Output the [x, y] coordinate of the center of the cell containing the given text.  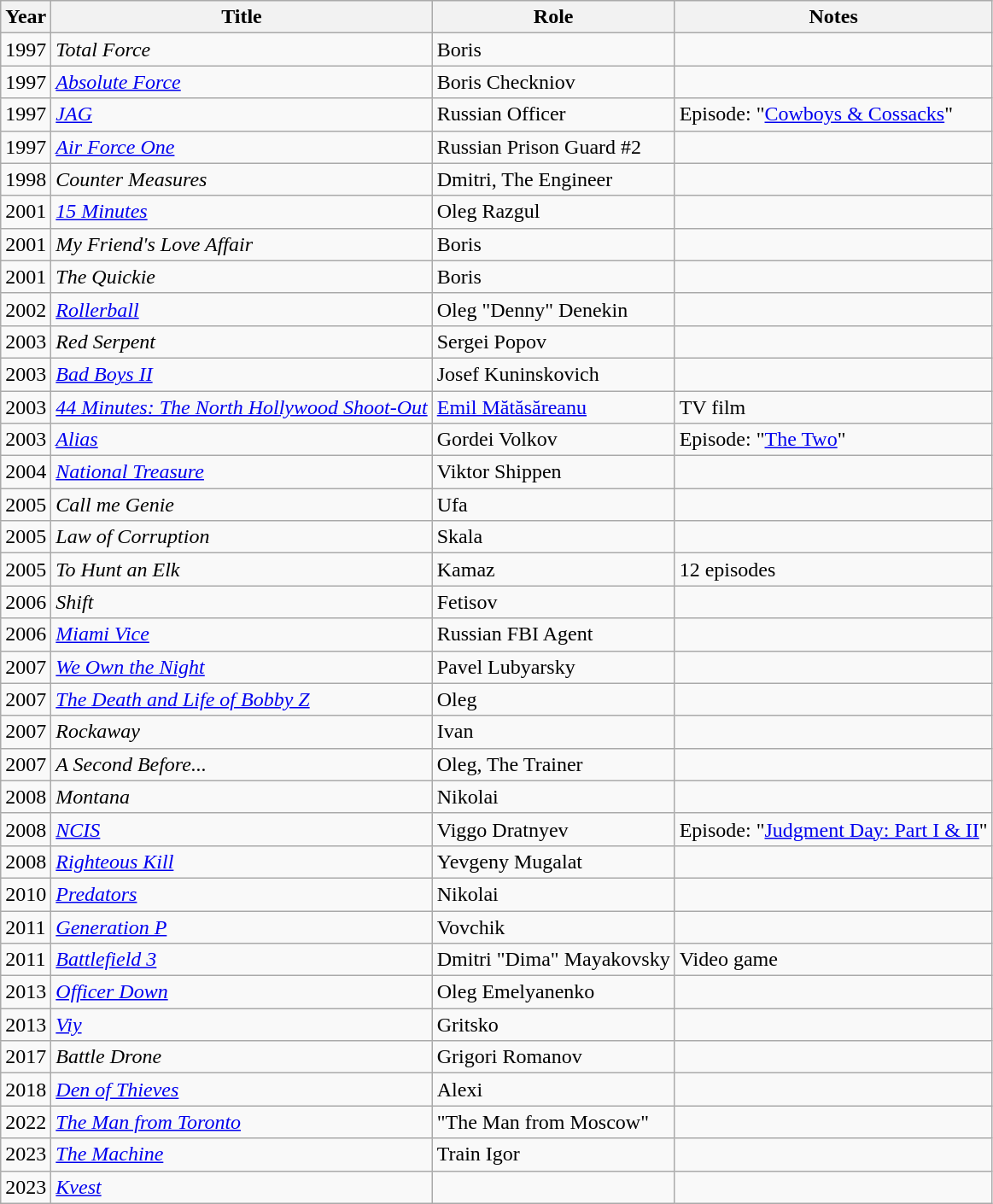
We Own the Night [242, 667]
Shift [242, 602]
Alias [242, 440]
Episode: "Judgment Day: Part I & II" [833, 829]
Boris Checkniov [553, 82]
Josef Kuninskovich [553, 374]
Year [26, 17]
2017 [26, 1057]
Episode: "The Two" [833, 440]
Officer Down [242, 992]
15 Minutes [242, 212]
A Second Before... [242, 764]
Vovchik [553, 926]
1998 [26, 179]
2010 [26, 894]
Gritsko [553, 1025]
"The Man from Moscow" [553, 1122]
Kamaz [553, 570]
Oleg, The Trainer [553, 764]
Dmitri, The Engineer [553, 179]
Skala [553, 537]
Grigori Romanov [553, 1057]
Call me Genie [242, 505]
Gordei Volkov [553, 440]
Righteous Kill [242, 862]
Russian FBI Agent [553, 634]
Fetisov [553, 602]
Counter Measures [242, 179]
Battle Drone [242, 1057]
2018 [26, 1090]
Generation P [242, 926]
Law of Corruption [242, 537]
Russian Prison Guard #2 [553, 147]
Oleg [553, 699]
Sergei Popov [553, 342]
The Machine [242, 1154]
Viktor Shippen [553, 472]
My Friend's Love Affair [242, 244]
Emil Mătăsăreanu [553, 407]
Oleg "Denny" Denekin [553, 309]
Air Force One [242, 147]
Predators [242, 894]
Title [242, 17]
2004 [26, 472]
Pavel Lubyarsky [553, 667]
Battlefield 3 [242, 960]
Russian Officer [553, 114]
Role [553, 17]
Notes [833, 17]
Yevgeny Mugalat [553, 862]
2022 [26, 1122]
Kvest [242, 1187]
Alexi [553, 1090]
Rockaway [242, 732]
The Man from Toronto [242, 1122]
12 episodes [833, 570]
Ufa [553, 505]
To Hunt an Elk [242, 570]
Den of Thieves [242, 1090]
JAG [242, 114]
Ivan [553, 732]
Bad Boys II [242, 374]
Viggo Dratnyev [553, 829]
Rollerball [242, 309]
Absolute Force [242, 82]
Montana [242, 797]
Oleg Emelyanenko [553, 992]
2002 [26, 309]
Oleg Razgul [553, 212]
44 Minutes: The North Hollywood Shoot-Out [242, 407]
Viy [242, 1025]
TV film [833, 407]
Episode: "Cowboys & Cossacks" [833, 114]
The Death and Life of Bobby Z [242, 699]
Video game [833, 960]
The Quickie [242, 277]
Miami Vice [242, 634]
National Treasure [242, 472]
Total Force [242, 50]
NCIS [242, 829]
Train Igor [553, 1154]
Dmitri "Dima" Mayakovsky [553, 960]
Red Serpent [242, 342]
